Pinpoint the cell where the given text exists, returning its (X, Y) midpoint coordinate. 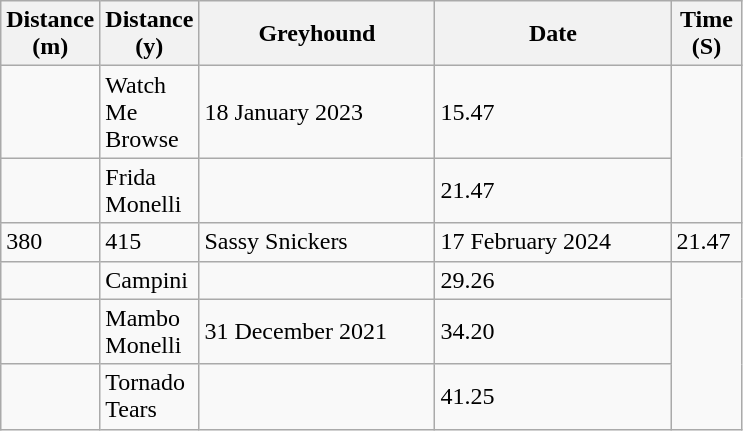
380 (50, 242)
Greyhound (317, 34)
Mambo Monelli (150, 332)
Frida Monelli (150, 190)
41.25 (553, 396)
415 (150, 242)
Distance (m) (50, 34)
Tornado Tears (150, 396)
15.47 (553, 112)
Watch Me Browse (150, 112)
Time (S) (706, 34)
Distance (y) (150, 34)
17 February 2024 (553, 242)
18 January 2023 (317, 112)
Sassy Snickers (317, 242)
Campini (150, 280)
29.26 (553, 280)
Date (553, 34)
31 December 2021 (317, 332)
34.20 (553, 332)
